Find where the given text appears and provide that cell's center as (x, y) coordinate. 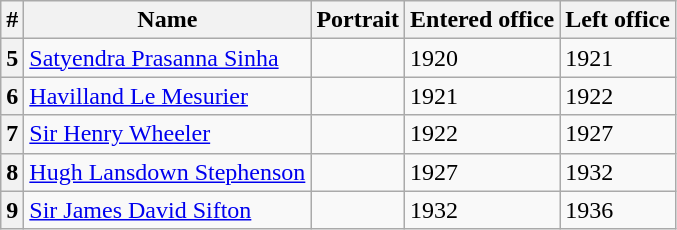
# (12, 20)
Portrait (358, 20)
Left office (618, 20)
5 (12, 58)
Sir James David Sifton (168, 210)
Name (168, 20)
Havilland Le Mesurier (168, 96)
Sir Henry Wheeler (168, 134)
Entered office (482, 20)
9 (12, 210)
8 (12, 172)
Hugh Lansdown Stephenson (168, 172)
1920 (482, 58)
Satyendra Prasanna Sinha (168, 58)
7 (12, 134)
6 (12, 96)
1936 (618, 210)
